Return (x, y) of the center of cell containing provided text 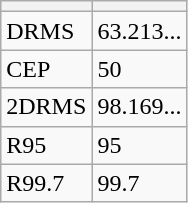
99.7 (140, 183)
95 (140, 145)
R95 (46, 145)
50 (140, 69)
CEP (46, 69)
2DRMS (46, 107)
R99.7 (46, 183)
98.169... (140, 107)
DRMS (46, 31)
63.213... (140, 31)
